Detect which cell encompasses the target text, then output its [X, Y] center coordinate. 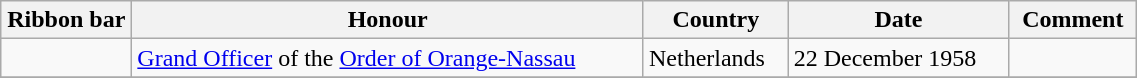
Country [716, 20]
Grand Officer of the Order of Orange-Nassau [388, 58]
Ribbon bar [66, 20]
Date [898, 20]
Comment [1073, 20]
Netherlands [716, 58]
Honour [388, 20]
22 December 1958 [898, 58]
